Extract the [x, y] coordinate from the center of the cell holding the provided text.  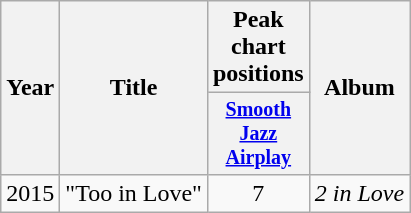
Peak chart positions [258, 47]
Title [134, 88]
Year [30, 88]
Smooth JazzAirplay [258, 134]
2015 [30, 193]
2 in Love [359, 193]
"Too in Love" [134, 193]
7 [258, 193]
Album [359, 88]
